Return (X, Y) of the center of cell containing provided text 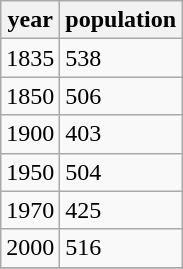
year (30, 20)
506 (121, 96)
1900 (30, 134)
1850 (30, 96)
population (121, 20)
1950 (30, 172)
1835 (30, 58)
538 (121, 58)
516 (121, 248)
504 (121, 172)
403 (121, 134)
2000 (30, 248)
425 (121, 210)
1970 (30, 210)
